For the text-containing cell, return its midpoint in (x, y) coordinate format. 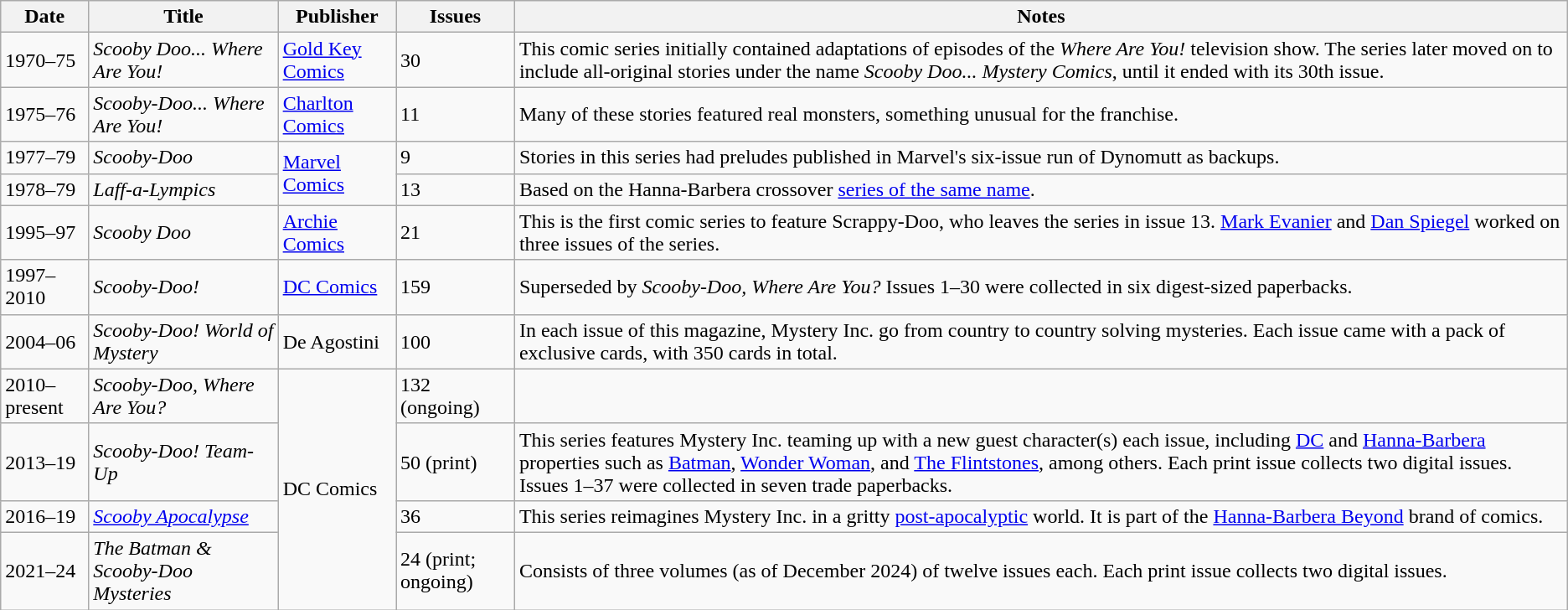
36 (456, 516)
Scooby-Doo... Where Are You! (183, 114)
Gold Key Comics (337, 60)
1997–2010 (45, 287)
100 (456, 342)
Superseded by Scooby-Doo, Where Are You? Issues 1–30 were collected in six digest-sized paperbacks. (1040, 287)
159 (456, 287)
50 (print) (456, 462)
Date (45, 17)
Scooby-Doo! Team-Up (183, 462)
Title (183, 17)
Consists of three volumes (as of December 2024) of twelve issues each. Each print issue collects two digital issues. (1040, 571)
1978–79 (45, 189)
2021–24 (45, 571)
24 (print; ongoing) (456, 571)
Notes (1040, 17)
2013–19 (45, 462)
13 (456, 189)
1977–79 (45, 158)
Archie Comics (337, 233)
De Agostini (337, 342)
Charlton Comics (337, 114)
9 (456, 158)
Many of these stories featured real monsters, something unusual for the franchise. (1040, 114)
Scooby-Doo! (183, 287)
1975–76 (45, 114)
30 (456, 60)
Scooby-Doo! World of Mystery (183, 342)
132 (ongoing) (456, 395)
21 (456, 233)
Scooby-Doo, Where Are You? (183, 395)
Stories in this series had preludes published in Marvel's six-issue run of Dynomutt as backups. (1040, 158)
This series reimagines Mystery Inc. in a gritty post-apocalyptic world. It is part of the Hanna-Barbera Beyond brand of comics. (1040, 516)
Publisher (337, 17)
Marvel Comics (337, 173)
2010–present (45, 395)
Scooby-Doo (183, 158)
The Batman & Scooby-Doo Mysteries (183, 571)
Issues (456, 17)
Laff-a-Lympics (183, 189)
Scooby Doo (183, 233)
2016–19 (45, 516)
2004–06 (45, 342)
1970–75 (45, 60)
Based on the Hanna-Barbera crossover series of the same name. (1040, 189)
11 (456, 114)
Scooby Apocalypse (183, 516)
1995–97 (45, 233)
Scooby Doo... Where Are You! (183, 60)
